From the cell containing the given text, extract its center point as (X, Y) coordinate. 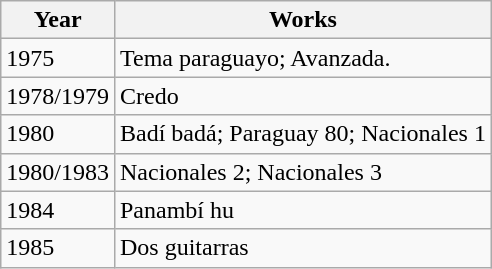
Nacionales 2; Nacionales 3 (302, 172)
1985 (58, 248)
1978/1979 (58, 96)
Badí badá; Paraguay 80; Nacionales 1 (302, 134)
Tema paraguayo; Avanzada. (302, 58)
Credo (302, 96)
Dos guitarras (302, 248)
Works (302, 20)
Year (58, 20)
1975 (58, 58)
1980/1983 (58, 172)
1984 (58, 210)
1980 (58, 134)
Panambí hu (302, 210)
